From the cell containing the given text, extract its center point as (x, y) coordinate. 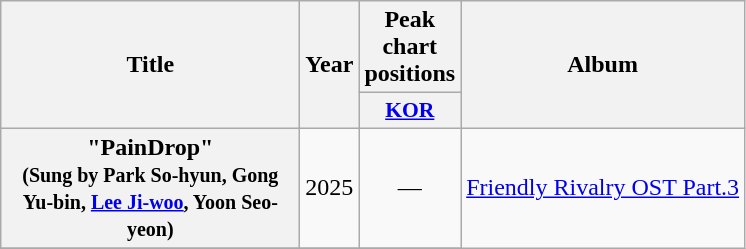
Title (150, 65)
KOR (410, 111)
2025 (330, 188)
Friendly Rivalry OST Part.3 (603, 188)
— (410, 188)
Year (330, 65)
Peak chart positions (410, 47)
Album (603, 65)
"PainDrop"(Sung by Park So-hyun, Gong Yu-bin, Lee Ji-woo, Yoon Seo-yeon) (150, 188)
